For the text-containing cell, return its midpoint in [X, Y] coordinate format. 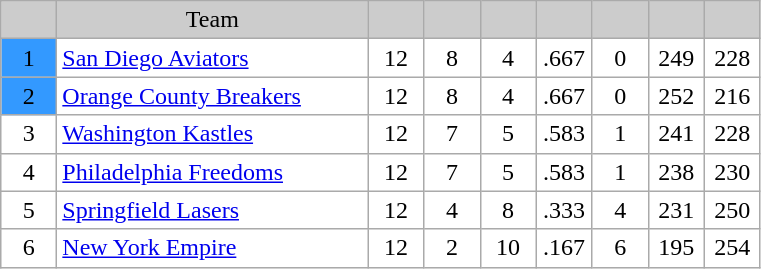
195 [676, 248]
.333 [564, 210]
New York Empire [212, 248]
.167 [564, 248]
249 [676, 58]
Springfield Lasers [212, 210]
10 [508, 248]
Washington Kastles [212, 134]
3 [29, 134]
216 [732, 96]
230 [732, 172]
250 [732, 210]
Team [212, 20]
San Diego Aviators [212, 58]
231 [676, 210]
254 [732, 248]
241 [676, 134]
Philadelphia Freedoms [212, 172]
Orange County Breakers [212, 96]
238 [676, 172]
252 [676, 96]
